From the cell containing the given text, extract its center point as [X, Y] coordinate. 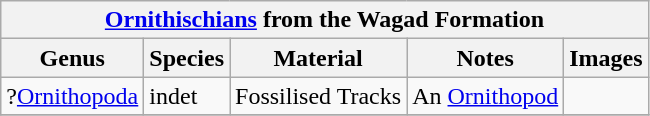
Fossilised Tracks [318, 96]
Images [606, 58]
indet [187, 96]
Notes [486, 58]
?Ornithopoda [72, 96]
Genus [72, 58]
Ornithischians from the Wagad Formation [324, 20]
Material [318, 58]
Species [187, 58]
An Ornithopod [486, 96]
